For the text-containing cell, return its midpoint in [x, y] coordinate format. 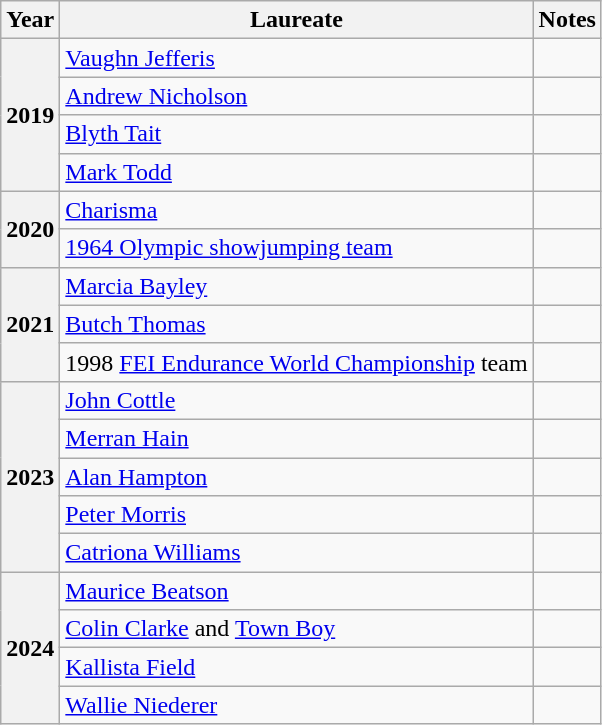
Blyth Tait [296, 134]
2019 [30, 115]
Vaughn Jefferis [296, 58]
Mark Todd [296, 172]
Andrew Nicholson [296, 96]
2023 [30, 476]
Kallista Field [296, 667]
1964 Olympic showjumping team [296, 248]
Merran Hain [296, 438]
Maurice Beatson [296, 591]
Colin Clarke and Town Boy [296, 629]
Catriona Williams [296, 553]
2020 [30, 229]
Wallie Niederer [296, 705]
2024 [30, 648]
Peter Morris [296, 515]
1998 FEI Endurance World Championship team [296, 362]
2021 [30, 324]
Year [30, 20]
Notes [567, 20]
Marcia Bayley [296, 286]
Alan Hampton [296, 477]
Laureate [296, 20]
John Cottle [296, 400]
Charisma [296, 210]
Butch Thomas [296, 324]
